Locate the cell with the specified text and output its [X, Y] center coordinate. 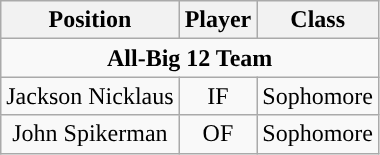
Player [218, 20]
John Spikerman [90, 134]
Position [90, 20]
OF [218, 134]
Class [318, 20]
IF [218, 96]
All-Big 12 Team [190, 58]
Jackson Nicklaus [90, 96]
